Scan for the cell matching the given text and deliver its [X, Y] coordinate at center. 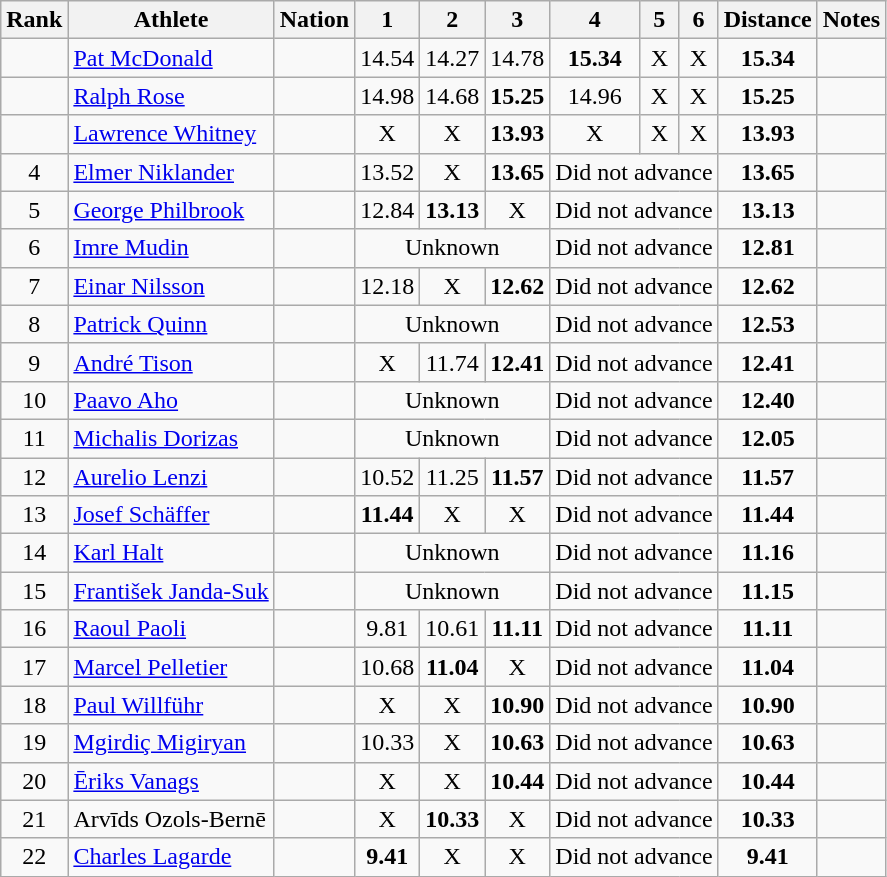
Ēriks Vanags [171, 781]
12.84 [388, 210]
7 [34, 286]
14.54 [388, 58]
Michalis Dorizas [171, 438]
10.68 [388, 667]
12.81 [768, 248]
11.15 [768, 591]
Einar Nilsson [171, 286]
Paul Willführ [171, 705]
15 [34, 591]
12.18 [388, 286]
Lawrence Whitney [171, 134]
9 [34, 362]
2 [452, 20]
Imre Mudin [171, 248]
Mgirdiç Migiryan [171, 743]
21 [34, 819]
Paavo Aho [171, 400]
Notes [851, 20]
Patrick Quinn [171, 324]
Pat McDonald [171, 58]
14.68 [452, 96]
18 [34, 705]
Distance [768, 20]
Charles Lagarde [171, 857]
19 [34, 743]
12.53 [768, 324]
13.52 [388, 172]
17 [34, 667]
František Janda-Suk [171, 591]
14.96 [595, 96]
14 [34, 553]
Marcel Pelletier [171, 667]
12 [34, 477]
12.05 [768, 438]
11.25 [452, 477]
10 [34, 400]
14.98 [388, 96]
11.74 [452, 362]
9.81 [388, 629]
1 [388, 20]
Nation [314, 20]
Ralph Rose [171, 96]
14.78 [518, 58]
20 [34, 781]
14.27 [452, 58]
22 [34, 857]
Elmer Niklander [171, 172]
Rank [34, 20]
11.16 [768, 553]
Aurelio Lenzi [171, 477]
Josef Schäffer [171, 515]
10.52 [388, 477]
13 [34, 515]
16 [34, 629]
11 [34, 438]
Athlete [171, 20]
George Philbrook [171, 210]
12.40 [768, 400]
10.61 [452, 629]
8 [34, 324]
3 [518, 20]
André Tison [171, 362]
Raoul Paoli [171, 629]
Arvīds Ozols-Bernē [171, 819]
Karl Halt [171, 553]
